Scan for the cell matching the given text and deliver its (x, y) coordinate at center. 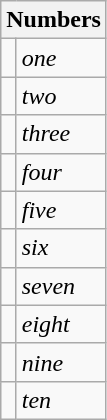
ten (61, 400)
four (61, 172)
three (61, 134)
two (61, 96)
nine (61, 362)
five (61, 210)
six (61, 248)
seven (61, 286)
Numbers (54, 20)
one (61, 58)
eight (61, 324)
